Identify which cell holds the provided text, then report its [X, Y] central coordinate. 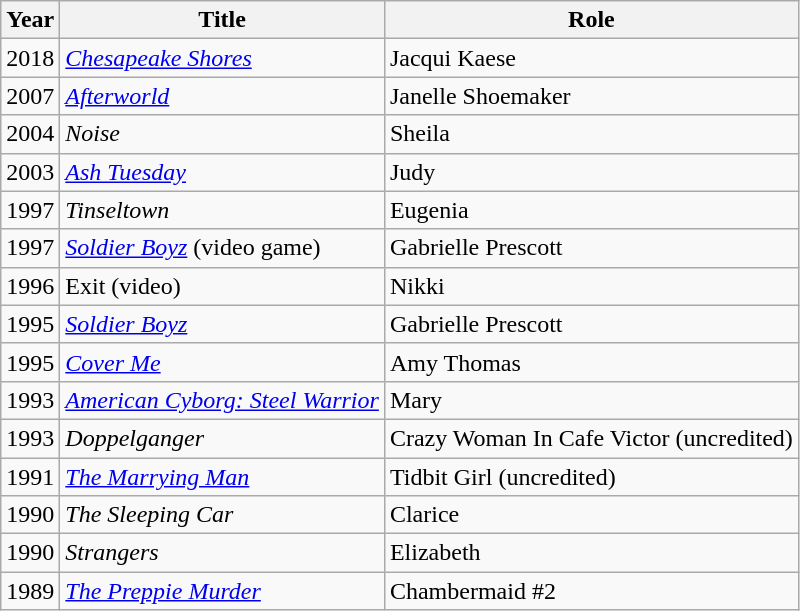
Tinseltown [222, 210]
Afterworld [222, 96]
Clarice [591, 515]
Soldier Boyz [222, 324]
Crazy Woman In Cafe Victor (uncredited) [591, 438]
Ash Tuesday [222, 172]
1991 [30, 477]
2007 [30, 96]
Janelle Shoemaker [591, 96]
Noise [222, 134]
Sheila [591, 134]
2004 [30, 134]
Title [222, 20]
Cover Me [222, 362]
Mary [591, 400]
Strangers [222, 553]
Chesapeake Shores [222, 58]
Jacqui Kaese [591, 58]
The Sleeping Car [222, 515]
Role [591, 20]
Exit (video) [222, 286]
Eugenia [591, 210]
1996 [30, 286]
Amy Thomas [591, 362]
American Cyborg: Steel Warrior [222, 400]
Chambermaid #2 [591, 591]
2003 [30, 172]
Judy [591, 172]
1989 [30, 591]
Tidbit Girl (uncredited) [591, 477]
Year [30, 20]
The Marrying Man [222, 477]
Doppelganger [222, 438]
Soldier Boyz (video game) [222, 248]
The Preppie Murder [222, 591]
Elizabeth [591, 553]
Nikki [591, 286]
2018 [30, 58]
